Return the (X, Y) coordinate for the center point of the cell that contains the specified text.  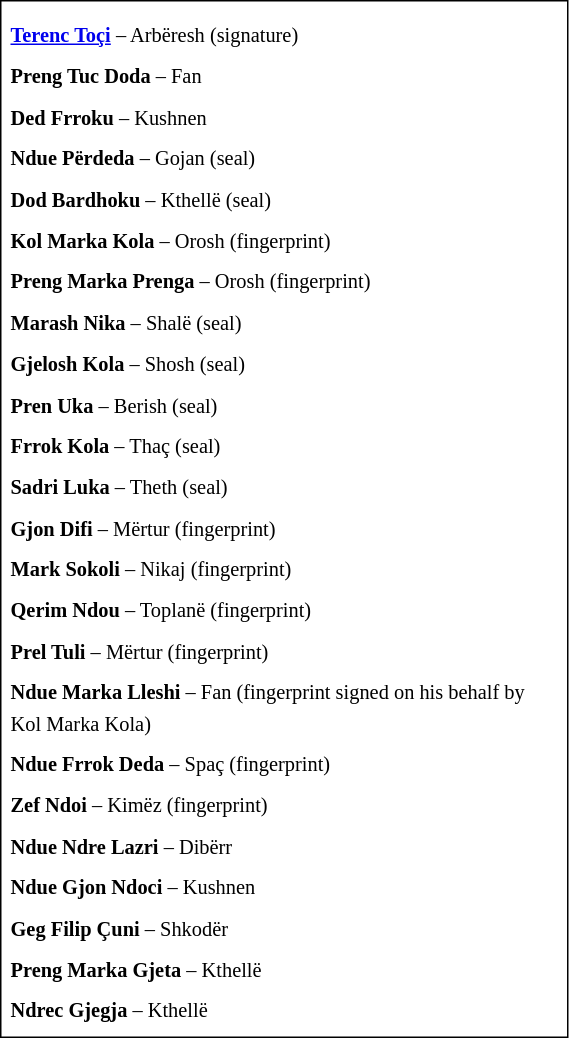
Zef Ndoi – Kimëz (fingerprint) (284, 807)
Preng Marka Prenga – Orosh (fingerprint) (284, 283)
Ndue Frrok Deda – Spaç (fingerprint) (284, 766)
Ndue Gjon Ndoci – Kushnen (284, 889)
Marash Nika – Shalë (seal) (284, 324)
Mark Sokoli – Nikaj (fingerprint) (284, 571)
Sadri Luka – Theth (seal) (284, 488)
Gjon Difi – Mërtur (fingerprint) (284, 530)
Ndue Marka Lleshi – Fan (fingerprint signed on his behalf by Kol Marka Kola) (284, 709)
Dod Bardhoku – Kthellë (seal) (284, 201)
Ndue Ndre Lazri – Dibërr (284, 848)
Ndrec Gjegja – Kthellë (284, 1012)
Ded Frroku – Kushnen (284, 119)
Preng Tuc Doda – Fan (284, 78)
Terenc Toçi – Arbëresh (signature) (284, 37)
Kol Marka Kola – Orosh (fingerprint) (284, 242)
Ndue Përdeda – Gojan (seal) (284, 160)
Prel Tuli – Mërtur (fingerprint) (284, 653)
Geg Filip Çuni – Shkodër (284, 930)
Pren Uka – Berish (seal) (284, 406)
Gjelosh Kola – Shosh (seal) (284, 365)
Qerim Ndou – Toplanë (fingerprint) (284, 612)
Frrok Kola – Thaç (seal) (284, 447)
Preng Marka Gjeta – Kthellë (284, 971)
